Determine the (x, y) coordinate at the center of the cell enclosing the given text.  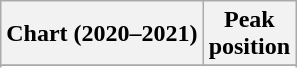
Peakposition (249, 34)
Chart (2020–2021) (102, 34)
